Identify which cell holds the provided text, then report its [x, y] central coordinate. 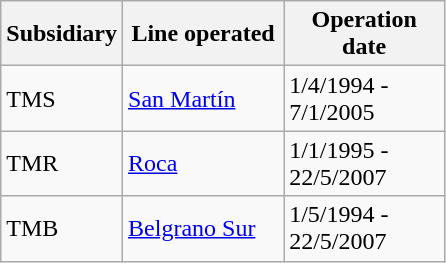
Operation date [364, 34]
1/5/1994 - 22/5/2007 [364, 228]
Line operated [204, 34]
Roca [204, 164]
San Martín [204, 98]
TMS [62, 98]
1/4/1994 - 7/1/2005 [364, 98]
1/1/1995 - 22/5/2007 [364, 164]
Belgrano Sur [204, 228]
TMR [62, 164]
Subsidiary [62, 34]
TMB [62, 228]
